Scan for the cell matching the given text and deliver its [X, Y] coordinate at center. 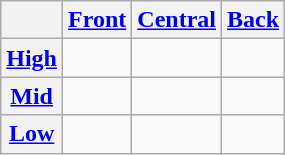
Back [254, 20]
Mid [32, 96]
Central [177, 20]
High [32, 58]
Low [32, 134]
Front [98, 20]
